Return the [X, Y] coordinate for the center point of the cell that contains the specified text.  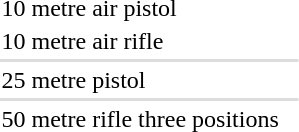
10 metre air rifle [140, 41]
25 metre pistol [140, 80]
